Determine the (X, Y) coordinate at the center of the cell enclosing the given text.  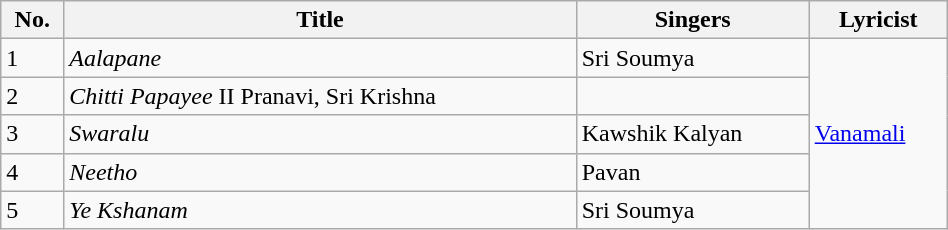
Title (320, 20)
Singers (692, 20)
3 (32, 134)
4 (32, 172)
Pavan (692, 172)
Ye Kshanam (320, 210)
Kawshik Kalyan (692, 134)
2 (32, 96)
Neetho (320, 172)
Chitti Papayee II Pranavi, Sri Krishna (320, 96)
Lyricist (878, 20)
No. (32, 20)
Aalapane (320, 58)
Vanamali (878, 134)
5 (32, 210)
1 (32, 58)
Swaralu (320, 134)
